Extract the (X, Y) coordinate from the center of the cell holding the provided text.  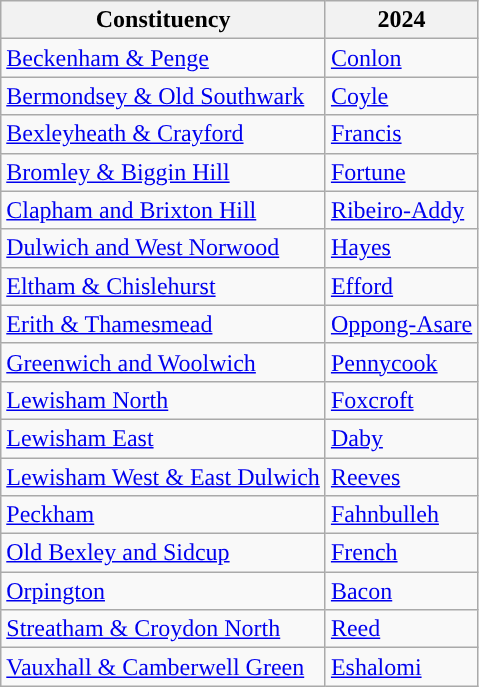
Streatham & Croydon North (164, 629)
Oppong-Asare (401, 324)
Reed (401, 629)
Eltham & Chislehurst (164, 286)
Lewisham West & East Dulwich (164, 477)
Bromley & Biggin Hill (164, 172)
2024 (401, 20)
Old Bexley and Sidcup (164, 553)
Orpington (164, 591)
Bexleyheath & Crayford (164, 134)
Lewisham North (164, 400)
Vauxhall & Camberwell Green (164, 667)
Hayes (401, 248)
Erith & Thamesmead (164, 324)
Ribeiro-Addy (401, 210)
Beckenham & Penge (164, 58)
Fortune (401, 172)
Bacon (401, 591)
Francis (401, 134)
Constituency (164, 20)
Foxcroft (401, 400)
Lewisham East (164, 438)
Eshalomi (401, 667)
Conlon (401, 58)
Clapham and Brixton Hill (164, 210)
Bermondsey & Old Southwark (164, 96)
Efford (401, 286)
Dulwich and West Norwood (164, 248)
Pennycook (401, 362)
Peckham (164, 515)
Daby (401, 438)
Fahnbulleh (401, 515)
Greenwich and Woolwich (164, 362)
French (401, 553)
Reeves (401, 477)
Coyle (401, 96)
